Search for the cell housing the specified text and yield its (x, y) center coordinate. 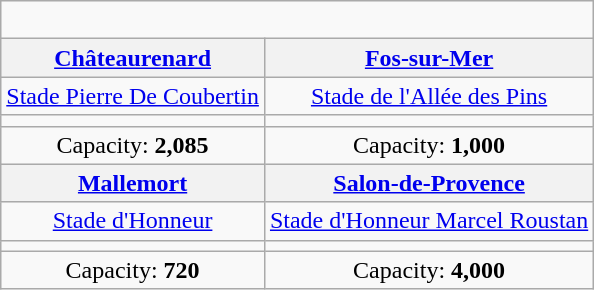
Châteaurenard (133, 58)
Fos-sur-Mer (428, 58)
Capacity: 720 (133, 270)
Capacity: 4,000 (428, 270)
Salon-de-Provence (428, 183)
Capacity: 2,085 (133, 145)
Stade Pierre De Coubertin (133, 96)
Stade d'Honneur (133, 221)
Stade de l'Allée des Pins (428, 96)
Capacity: 1,000 (428, 145)
Stade d'Honneur Marcel Roustan (428, 221)
Mallemort (133, 183)
